Pinpoint the cell where the given text exists, returning its [X, Y] midpoint coordinate. 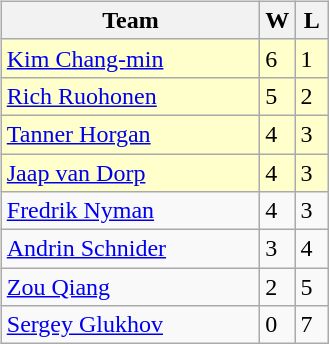
1 [312, 58]
Fredrik Nyman [130, 211]
6 [278, 58]
0 [278, 325]
Tanner Horgan [130, 134]
7 [312, 325]
W [278, 20]
Team [130, 20]
Jaap van Dorp [130, 173]
Sergey Glukhov [130, 325]
L [312, 20]
Kim Chang-min [130, 58]
Andrin Schnider [130, 249]
Zou Qiang [130, 287]
Rich Ruohonen [130, 96]
